Detect which cell encompasses the target text, then output its [X, Y] center coordinate. 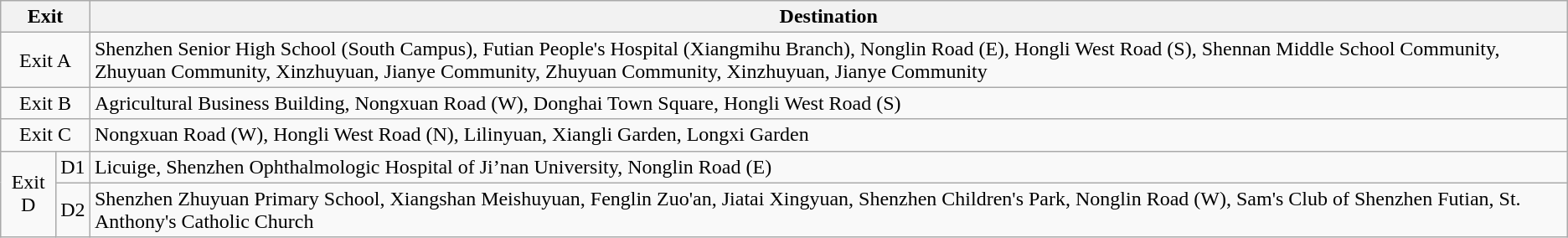
Exit D [28, 194]
Exit C [45, 135]
D1 [74, 167]
Exit [45, 17]
Destination [828, 17]
Agricultural Business Building, Nongxuan Road (W), Donghai Town Square, Hongli West Road (S) [828, 103]
Exit B [45, 103]
Nongxuan Road (W), Hongli West Road (N), Lilinyuan, Xiangli Garden, Longxi Garden [828, 135]
D2 [74, 210]
Exit A [45, 60]
Licuige, Shenzhen Ophthalmologic Hospital of Ji’nan University, Nonglin Road (E) [828, 167]
